Scan for the cell matching the given text and deliver its [x, y] coordinate at center. 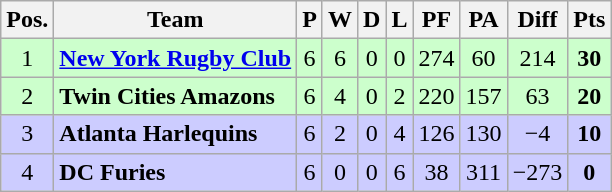
New York Rugby Club [176, 58]
126 [436, 134]
P [310, 20]
214 [538, 58]
PA [484, 20]
311 [484, 172]
Twin Cities Amazons [176, 96]
63 [538, 96]
20 [590, 96]
D [371, 20]
10 [590, 134]
30 [590, 58]
Pts [590, 20]
Pos. [28, 20]
DC Furies [176, 172]
PF [436, 20]
1 [28, 58]
274 [436, 58]
−273 [538, 172]
−4 [538, 134]
38 [436, 172]
157 [484, 96]
W [340, 20]
60 [484, 58]
3 [28, 134]
Diff [538, 20]
Team [176, 20]
Atlanta Harlequins [176, 134]
L [400, 20]
130 [484, 134]
220 [436, 96]
